Locate the cell with the specified text and output its (X, Y) center coordinate. 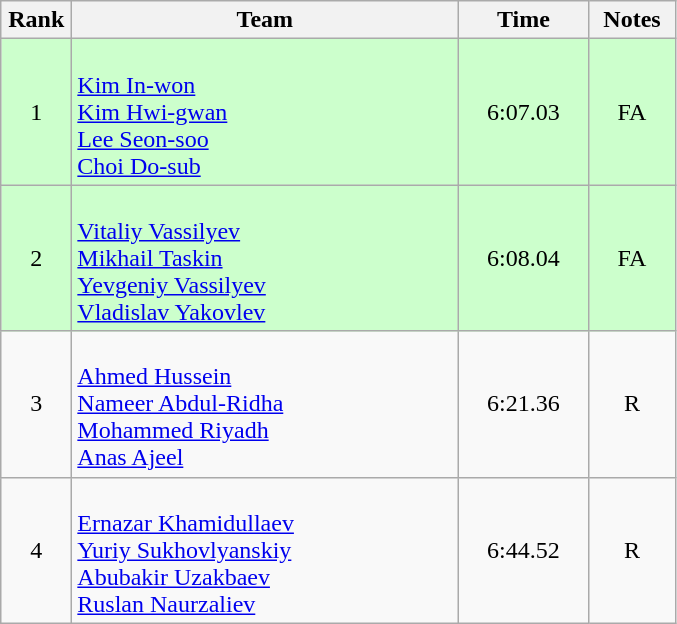
1 (36, 112)
6:08.04 (524, 258)
2 (36, 258)
Vitaliy VassilyevMikhail TaskinYevgeniy VassilyevVladislav Yakovlev (265, 258)
Time (524, 20)
Kim In-wonKim Hwi-gwanLee Seon-sooChoi Do-sub (265, 112)
4 (36, 550)
Team (265, 20)
Rank (36, 20)
Ahmed HusseinNameer Abdul-RidhaMohammed RiyadhAnas Ajeel (265, 404)
6:44.52 (524, 550)
Ernazar KhamidullaevYuriy SukhovlyanskiyAbubakir UzakbaevRuslan Naurzaliev (265, 550)
6:07.03 (524, 112)
6:21.36 (524, 404)
Notes (632, 20)
3 (36, 404)
